Search for the cell housing the specified text and yield its (X, Y) center coordinate. 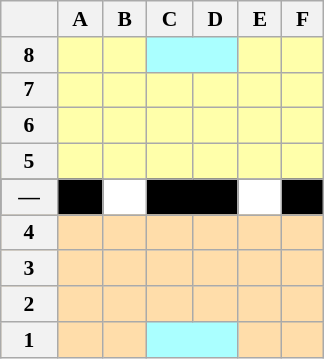
1 (29, 340)
8 (29, 55)
— (29, 197)
3 (29, 269)
B (125, 19)
7 (29, 90)
A (80, 19)
E (260, 19)
C (170, 19)
4 (29, 233)
D (215, 19)
6 (29, 126)
5 (29, 162)
2 (29, 304)
F (303, 19)
